Search for the cell housing the specified text and yield its (x, y) center coordinate. 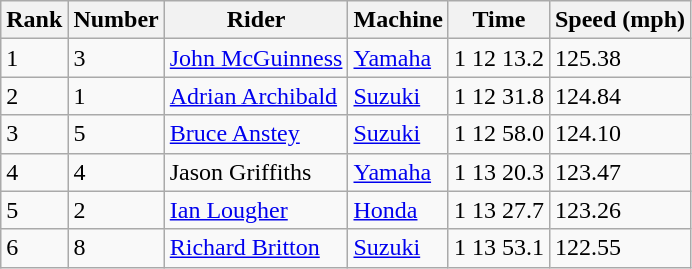
1 12 13.2 (498, 58)
123.47 (620, 172)
124.84 (620, 96)
Time (498, 20)
Speed (mph) (620, 20)
125.38 (620, 58)
Bruce Anstey (256, 134)
John McGuinness (256, 58)
Jason Griffiths (256, 172)
8 (116, 248)
Ian Lougher (256, 210)
Honda (398, 210)
Rank (34, 20)
1 13 53.1 (498, 248)
123.26 (620, 210)
122.55 (620, 248)
Richard Britton (256, 248)
Number (116, 20)
6 (34, 248)
Adrian Archibald (256, 96)
1 12 31.8 (498, 96)
124.10 (620, 134)
1 12 58.0 (498, 134)
Rider (256, 20)
Machine (398, 20)
1 13 27.7 (498, 210)
1 13 20.3 (498, 172)
